Detect which cell encompasses the target text, then output its (X, Y) center coordinate. 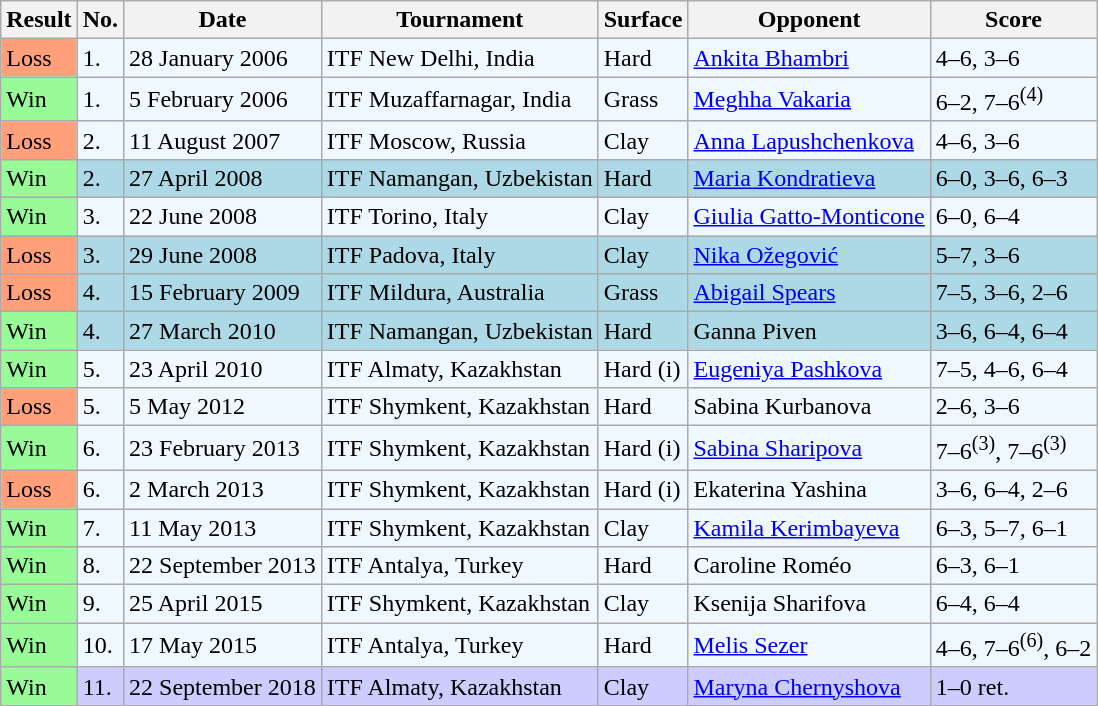
Ekaterina Yashina (809, 489)
17 May 2015 (223, 646)
23 April 2010 (223, 369)
6–4, 6–4 (1013, 604)
Meghha Vakaria (809, 100)
5 February 2006 (223, 100)
6–0, 3–6, 6–3 (1013, 178)
4–6, 7–6(6), 6–2 (1013, 646)
Maryna Chernyshova (809, 686)
22 June 2008 (223, 217)
Result (39, 20)
Abigail Spears (809, 293)
Tournament (460, 20)
7. (100, 528)
ITF Moscow, Russia (460, 140)
3–6, 6–4, 6–4 (1013, 331)
ITF Muzaffarnagar, India (460, 100)
Caroline Roméo (809, 566)
11 May 2013 (223, 528)
Ankita Bhambri (809, 58)
22 September 2013 (223, 566)
Maria Kondratieva (809, 178)
7–5, 3–6, 2–6 (1013, 293)
8. (100, 566)
25 April 2015 (223, 604)
No. (100, 20)
9. (100, 604)
Kamila Kerimbayeva (809, 528)
10. (100, 646)
7–5, 4–6, 6–4 (1013, 369)
6–3, 5–7, 6–1 (1013, 528)
Melis Sezer (809, 646)
27 April 2008 (223, 178)
ITF Mildura, Australia (460, 293)
Surface (643, 20)
Sabina Sharipova (809, 448)
2 March 2013 (223, 489)
Nika Ožegović (809, 255)
Eugeniya Pashkova (809, 369)
28 January 2006 (223, 58)
Ksenija Sharifova (809, 604)
ITF New Delhi, India (460, 58)
Anna Lapushchenkova (809, 140)
11. (100, 686)
3–6, 6–4, 2–6 (1013, 489)
27 March 2010 (223, 331)
15 February 2009 (223, 293)
2–6, 3–6 (1013, 407)
Date (223, 20)
Sabina Kurbanova (809, 407)
5–7, 3–6 (1013, 255)
23 February 2013 (223, 448)
29 June 2008 (223, 255)
Giulia Gatto-Monticone (809, 217)
6–0, 6–4 (1013, 217)
1–0 ret. (1013, 686)
Ganna Piven (809, 331)
22 September 2018 (223, 686)
ITF Torino, Italy (460, 217)
6–2, 7–6(4) (1013, 100)
Score (1013, 20)
6–3, 6–1 (1013, 566)
ITF Padova, Italy (460, 255)
5 May 2012 (223, 407)
11 August 2007 (223, 140)
7–6(3), 7–6(3) (1013, 448)
Opponent (809, 20)
